Find where the given text appears and provide that cell's center as (X, Y) coordinate. 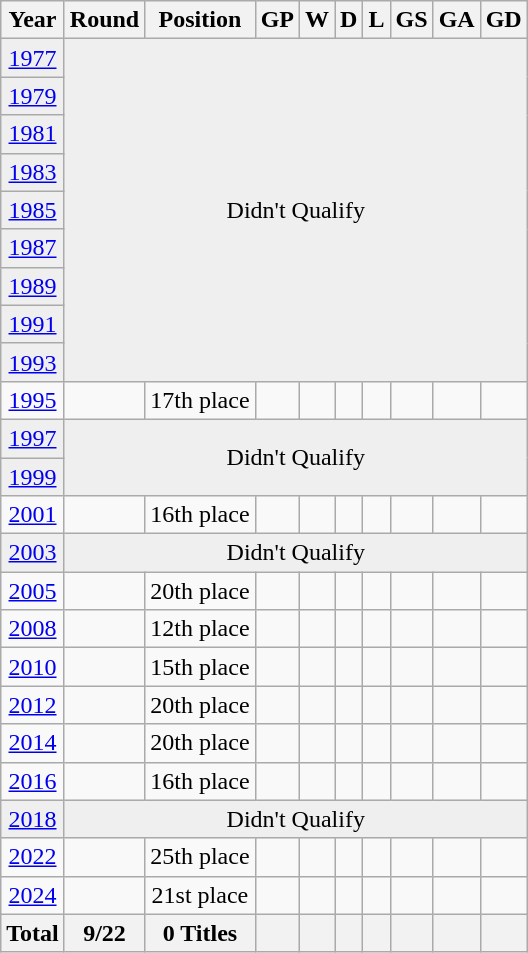
W (316, 20)
2022 (33, 857)
2008 (33, 629)
1993 (33, 362)
0 Titles (200, 933)
GS (412, 20)
9/22 (104, 933)
2024 (33, 895)
D (349, 20)
2010 (33, 667)
21st place (200, 895)
2001 (33, 515)
2018 (33, 819)
Year (33, 20)
1989 (33, 286)
1981 (33, 134)
L (376, 20)
2016 (33, 781)
1999 (33, 477)
1987 (33, 248)
12th place (200, 629)
2014 (33, 743)
Total (33, 933)
25th place (200, 857)
GD (504, 20)
1997 (33, 438)
1995 (33, 400)
1985 (33, 210)
Round (104, 20)
GP (277, 20)
1979 (33, 96)
GA (456, 20)
Position (200, 20)
2005 (33, 591)
15th place (200, 667)
2003 (33, 553)
17th place (200, 400)
1991 (33, 324)
1977 (33, 58)
2012 (33, 705)
1983 (33, 172)
